Extract the [X, Y] coordinate from the center of the cell holding the provided text.  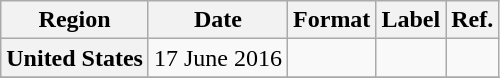
17 June 2016 [218, 58]
Format [332, 20]
Ref. [472, 20]
Region [75, 20]
Date [218, 20]
Label [411, 20]
United States [75, 58]
